Output the (x, y) coordinate of the center of the cell containing the given text.  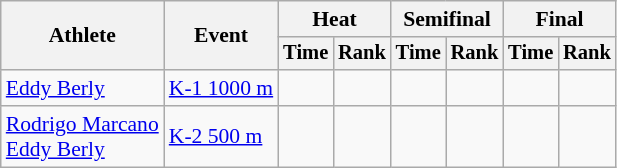
Rodrigo MarcanoEddy Berly (82, 136)
Athlete (82, 36)
Semifinal (447, 19)
Heat (334, 19)
Event (221, 36)
Eddy Berly (82, 88)
K-1 1000 m (221, 88)
K-2 500 m (221, 136)
Final (559, 19)
